Scan for the cell matching the given text and deliver its (X, Y) coordinate at center. 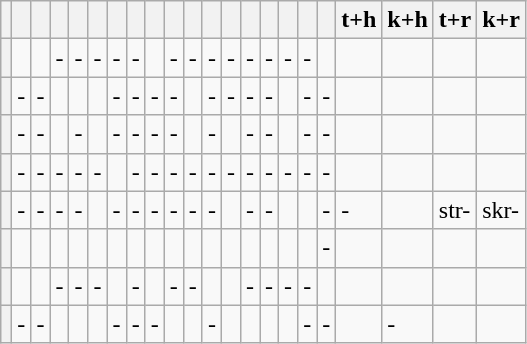
t+r (454, 20)
k+r (502, 20)
k+h (408, 20)
skr- (502, 210)
str- (454, 210)
t+h (359, 20)
